Capture the cell that displays the provided text and extract its [x, y] central coordinate. 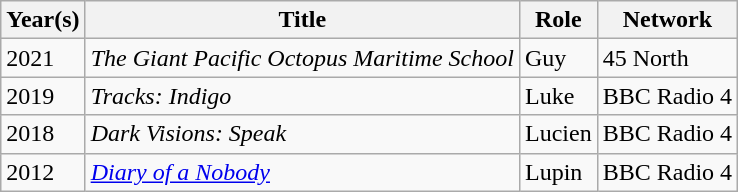
Guy [558, 58]
Role [558, 20]
Lupin [558, 172]
2018 [43, 134]
2019 [43, 96]
2012 [43, 172]
The Giant Pacific Octopus Maritime School [302, 58]
45 North [667, 58]
Tracks: Indigo [302, 96]
Lucien [558, 134]
Title [302, 20]
2021 [43, 58]
Luke [558, 96]
Network [667, 20]
Diary of a Nobody [302, 172]
Dark Visions: Speak [302, 134]
Year(s) [43, 20]
